Locate the cell with the specified text and output its [x, y] center coordinate. 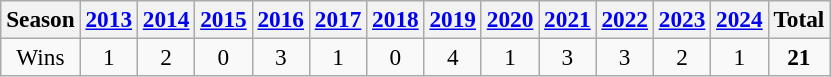
2018 [396, 19]
2022 [624, 19]
2019 [452, 19]
2024 [740, 19]
4 [452, 57]
2015 [224, 19]
2017 [338, 19]
2020 [510, 19]
21 [799, 57]
2023 [682, 19]
2021 [568, 19]
Season [40, 19]
Wins [40, 57]
2014 [166, 19]
2013 [108, 19]
Total [799, 19]
2016 [280, 19]
